Identify which cell holds the provided text, then report its (X, Y) central coordinate. 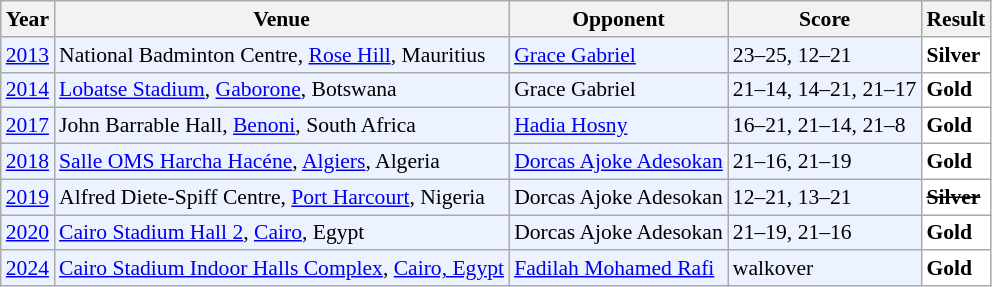
Lobatse Stadium, Gaborone, Botswana (282, 90)
Year (28, 19)
21–19, 21–16 (825, 233)
2014 (28, 90)
Fadilah Mohamed Rafi (618, 269)
Salle OMS Harcha Hacéne, Algiers, Algeria (282, 162)
21–16, 21–19 (825, 162)
2018 (28, 162)
Hadia Hosny (618, 126)
Result (956, 19)
2020 (28, 233)
2024 (28, 269)
2019 (28, 197)
2017 (28, 126)
16–21, 21–14, 21–8 (825, 126)
Cairo Stadium Indoor Halls Complex, Cairo, Egypt (282, 269)
Opponent (618, 19)
Venue (282, 19)
National Badminton Centre, Rose Hill, Mauritius (282, 55)
walkover (825, 269)
23–25, 12–21 (825, 55)
Cairo Stadium Hall 2, Cairo, Egypt (282, 233)
2013 (28, 55)
21–14, 14–21, 21–17 (825, 90)
John Barrable Hall, Benoni, South Africa (282, 126)
12–21, 13–21 (825, 197)
Alfred Diete-Spiff Centre, Port Harcourt, Nigeria (282, 197)
Score (825, 19)
